Capture the cell that displays the provided text and extract its [X, Y] central coordinate. 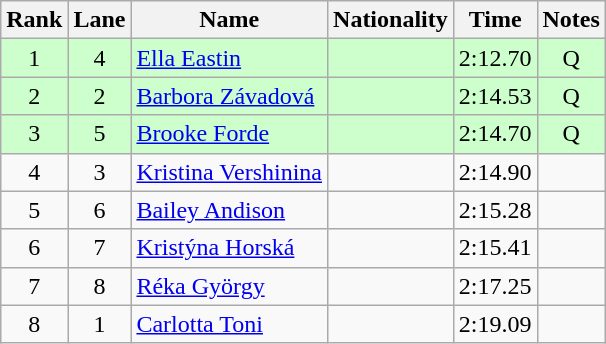
Barbora Závadová [230, 96]
Rank [34, 20]
2:15.28 [495, 210]
Name [230, 20]
Réka György [230, 286]
Nationality [391, 20]
2:14.90 [495, 172]
2:12.70 [495, 58]
Kristina Vershinina [230, 172]
Kristýna Horská [230, 248]
2:17.25 [495, 286]
Bailey Andison [230, 210]
2:15.41 [495, 248]
Notes [571, 20]
2:14.70 [495, 134]
2:14.53 [495, 96]
Ella Eastin [230, 58]
Carlotta Toni [230, 324]
Brooke Forde [230, 134]
Lane [100, 20]
2:19.09 [495, 324]
Time [495, 20]
